Find where the given text appears and provide that cell's center as (x, y) coordinate. 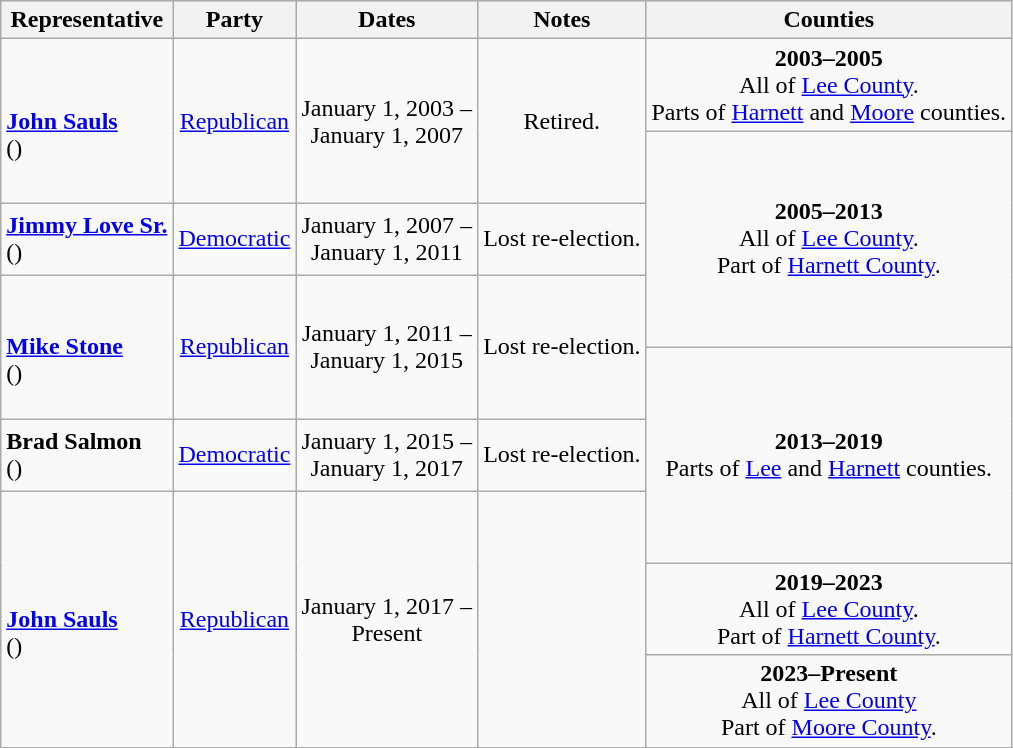
Retired. (562, 121)
2013–2019 Parts of Lee and Harnett counties. (829, 455)
January 1, 2007 – January 1, 2011 (387, 239)
Jimmy Love Sr.() (87, 239)
January 1, 2015 – January 1, 2017 (387, 455)
January 1, 2003 – January 1, 2007 (387, 121)
2005–2013 All of Lee County. Part of Harnett County. (829, 239)
2023–Present All of Lee County Part of Moore County. (829, 701)
Party (234, 20)
Representative (87, 20)
2019–2023 All of Lee County. Part of Harnett County. (829, 609)
Mike Stone() (87, 347)
Dates (387, 20)
Counties (829, 20)
January 1, 2011 – January 1, 2015 (387, 347)
2003–2005 All of Lee County. Parts of Harnett and Moore counties. (829, 85)
Brad Salmon() (87, 455)
January 1, 2017 – Present (387, 619)
Notes (562, 20)
